Pinpoint the cell where the given text exists, returning its (x, y) midpoint coordinate. 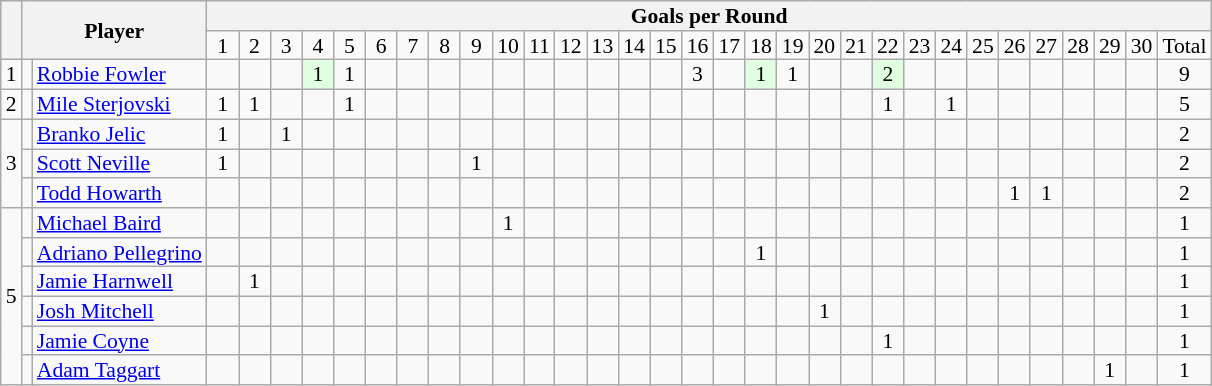
6 (381, 46)
28 (1078, 46)
Jamie Harnwell (120, 282)
Mile Sterjovski (120, 105)
Jamie Coyne (120, 341)
19 (793, 46)
11 (540, 46)
20 (824, 46)
Josh Mitchell (120, 312)
10 (508, 46)
30 (1142, 46)
18 (761, 46)
Robbie Fowler (120, 75)
14 (634, 46)
13 (603, 46)
Branko Jelic (120, 134)
16 (698, 46)
22 (888, 46)
27 (1046, 46)
Scott Neville (120, 164)
Michael Baird (120, 223)
Total (1184, 46)
25 (983, 46)
15 (666, 46)
8 (445, 46)
Adriano Pellegrino (120, 253)
29 (1110, 46)
21 (856, 46)
7 (413, 46)
Todd Howarth (120, 193)
4 (318, 46)
Player (114, 30)
24 (951, 46)
17 (729, 46)
Goals per Round (710, 16)
23 (920, 46)
26 (1015, 46)
12 (571, 46)
Adam Taggart (120, 371)
